Pinpoint the cell where the given text exists, returning its (X, Y) midpoint coordinate. 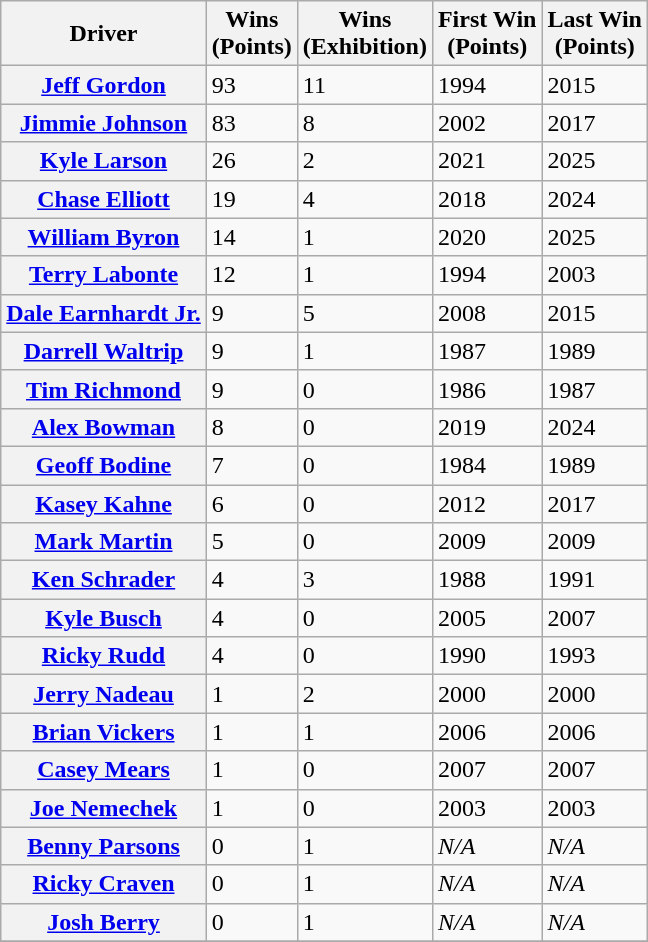
1991 (595, 580)
12 (252, 275)
Ken Schrader (104, 580)
Driver (104, 34)
2012 (487, 503)
Wins(Points) (252, 34)
Brian Vickers (104, 732)
Alex Bowman (104, 427)
Last Win(Points) (595, 34)
6 (252, 503)
Jimmie Johnson (104, 123)
Darrell Waltrip (104, 351)
2002 (487, 123)
Joe Nemechek (104, 808)
93 (252, 85)
Casey Mears (104, 770)
19 (252, 199)
Benny Parsons (104, 846)
2008 (487, 313)
2018 (487, 199)
Tim Richmond (104, 389)
2005 (487, 618)
2020 (487, 237)
Geoff Bodine (104, 465)
Wins(Exhibition) (364, 34)
1986 (487, 389)
Mark Martin (104, 542)
3 (364, 580)
Jeff Gordon (104, 85)
1984 (487, 465)
Kyle Larson (104, 161)
Dale Earnhardt Jr. (104, 313)
1993 (595, 656)
11 (364, 85)
Josh Berry (104, 922)
William Byron (104, 237)
2019 (487, 427)
Kasey Kahne (104, 503)
Kyle Busch (104, 618)
Jerry Nadeau (104, 694)
83 (252, 123)
2021 (487, 161)
14 (252, 237)
1988 (487, 580)
Ricky Rudd (104, 656)
26 (252, 161)
Terry Labonte (104, 275)
Chase Elliott (104, 199)
Ricky Craven (104, 884)
1990 (487, 656)
7 (252, 465)
First Win(Points) (487, 34)
